Capture the cell that displays the provided text and extract its (x, y) central coordinate. 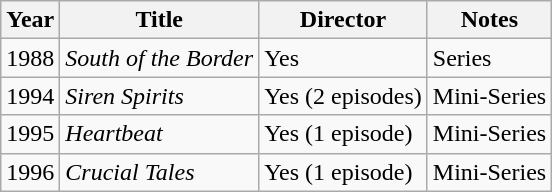
Series (489, 58)
Heartbeat (160, 134)
Siren Spirits (160, 96)
South of the Border (160, 58)
Yes (344, 58)
1988 (30, 58)
Yes (2 episodes) (344, 96)
1994 (30, 96)
Director (344, 20)
Year (30, 20)
Crucial Tales (160, 172)
1995 (30, 134)
1996 (30, 172)
Notes (489, 20)
Title (160, 20)
